From the cell containing the given text, extract its center point as [X, Y] coordinate. 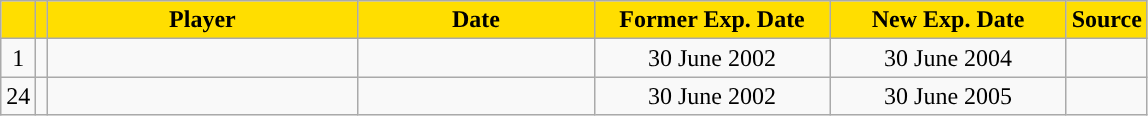
24 [18, 96]
Source [1106, 20]
30 June 2004 [948, 58]
Date [476, 20]
1 [18, 58]
New Exp. Date [948, 20]
Player [202, 20]
Former Exp. Date [712, 20]
30 June 2005 [948, 96]
